Extract the (x, y) coordinate from the center of the cell holding the provided text.  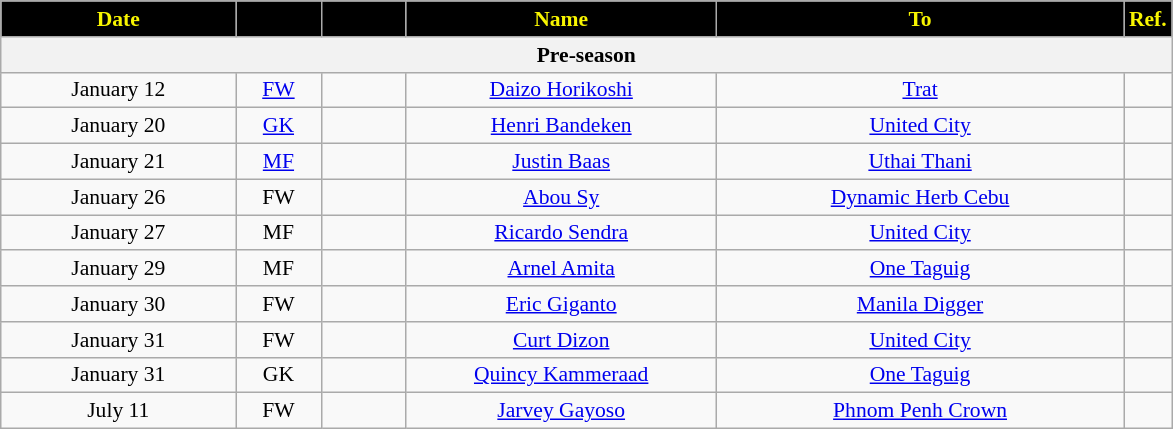
Manila Digger (920, 304)
Curt Dizon (561, 340)
Uthai Thani (920, 162)
Henri Bandeken (561, 126)
Ricardo Sendra (561, 233)
Jarvey Gayoso (561, 411)
Phnom Penh Crown (920, 411)
Quincy Kammeraad (561, 375)
January 30 (118, 304)
July 11 (118, 411)
Abou Sy (561, 197)
January 12 (118, 90)
January 27 (118, 233)
Ref. (1148, 19)
January 20 (118, 126)
To (920, 19)
Trat (920, 90)
January 21 (118, 162)
Arnel Amita (561, 269)
Justin Baas (561, 162)
Pre-season (586, 55)
Dynamic Herb Cebu (920, 197)
Name (561, 19)
Daizo Horikoshi (561, 90)
Eric Giganto (561, 304)
January 26 (118, 197)
Date (118, 19)
January 29 (118, 269)
